Capture the cell that displays the provided text and extract its (x, y) central coordinate. 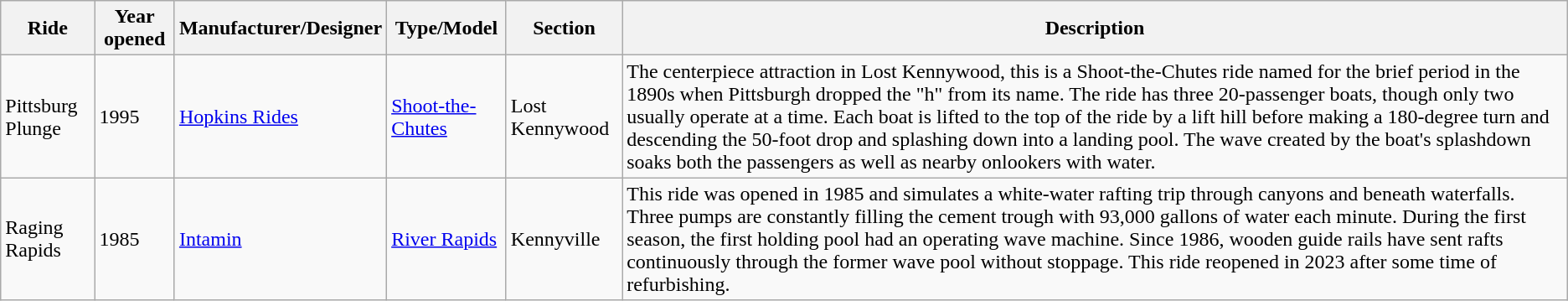
River Rapids (447, 239)
Year opened (134, 29)
Hopkins Rides (280, 117)
Manufacturer/Designer (280, 29)
Type/Model (447, 29)
Description (1096, 29)
Raging Rapids (48, 239)
Kennyville (564, 239)
1985 (134, 239)
Ride (48, 29)
Section (564, 29)
1995 (134, 117)
Lost Kennywood (564, 117)
Shoot-the-Chutes (447, 117)
Pittsburg Plunge (48, 117)
Intamin (280, 239)
